Find where the given text appears and provide that cell's center as (X, Y) coordinate. 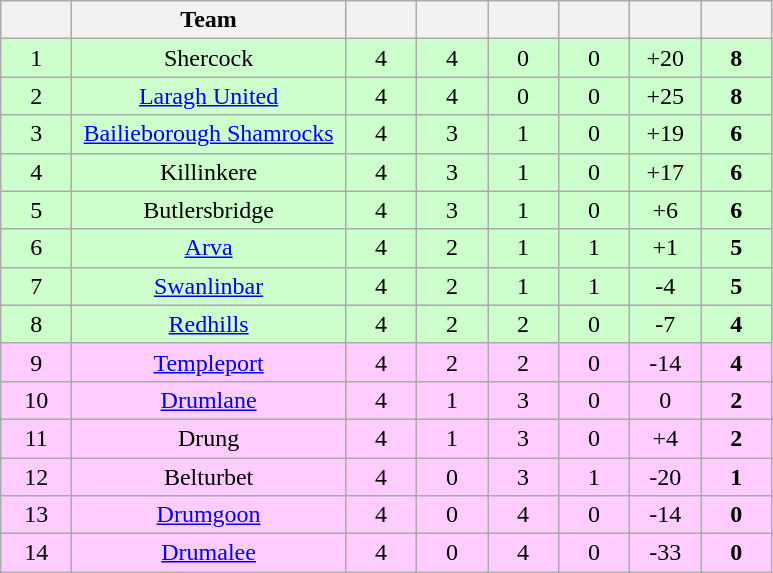
Swanlinbar (209, 286)
Drumgoon (209, 515)
Belturbet (209, 477)
-4 (666, 286)
Bailieborough Shamrocks (209, 134)
Drumalee (209, 553)
-7 (666, 324)
+19 (666, 134)
-20 (666, 477)
Drumlane (209, 400)
Laragh United (209, 96)
Arva (209, 248)
+20 (666, 58)
7 (36, 286)
+4 (666, 438)
Killinkere (209, 172)
Templeport (209, 362)
13 (36, 515)
14 (36, 553)
12 (36, 477)
+17 (666, 172)
9 (36, 362)
Team (209, 20)
+25 (666, 96)
Butlersbridge (209, 210)
Redhills (209, 324)
11 (36, 438)
+6 (666, 210)
10 (36, 400)
Drung (209, 438)
-33 (666, 553)
Shercock (209, 58)
+1 (666, 248)
